Provide the (X, Y) coordinate of the cell's center where the given text is located.  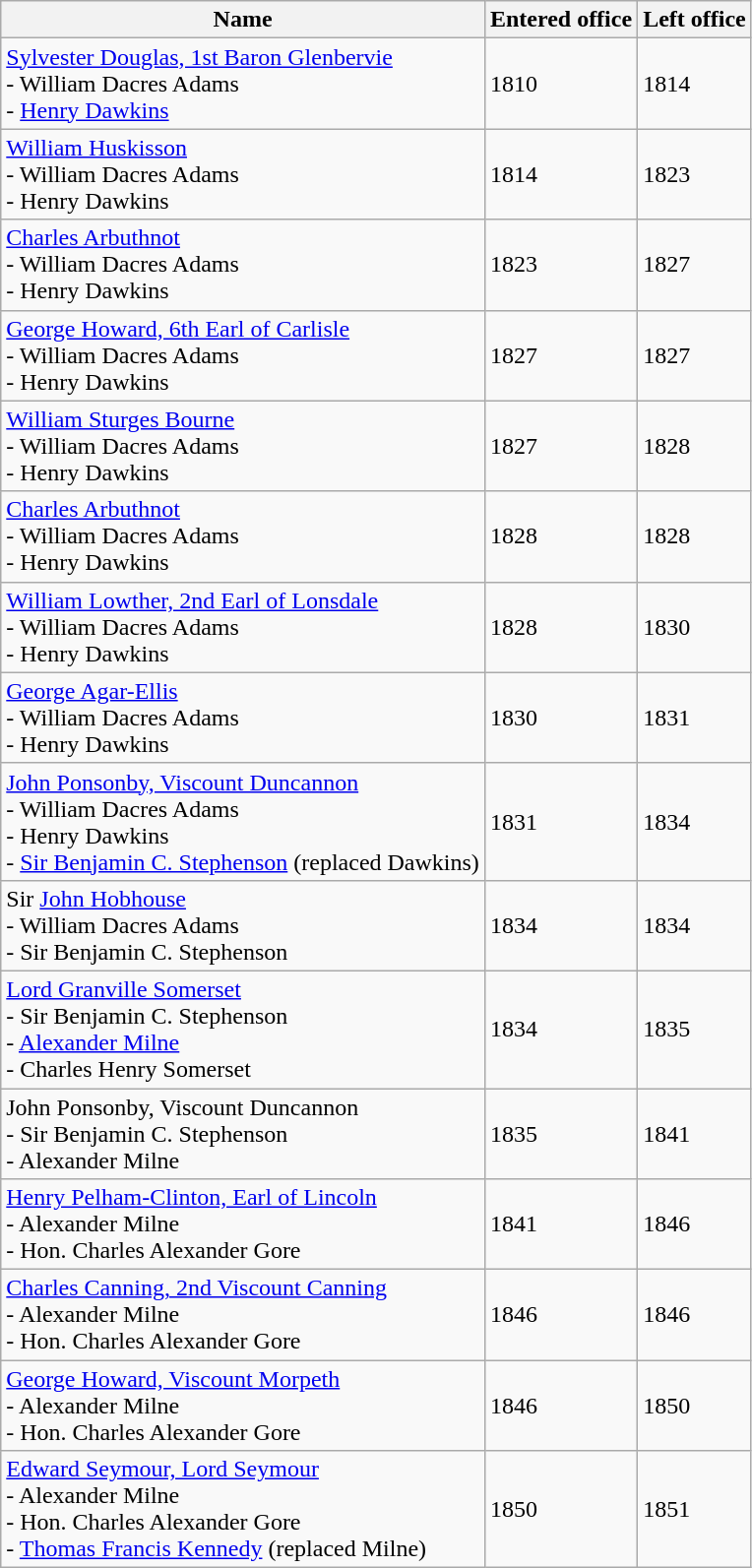
Henry Pelham-Clinton, Earl of Lincoln - Alexander Milne - Hon. Charles Alexander Gore (243, 1224)
George Howard, 6th Earl of Carlisle - William Dacres Adams - Henry Dawkins (243, 355)
Charles Canning, 2nd Viscount Canning - Alexander Milne - Hon. Charles Alexander Gore (243, 1315)
George Howard, Viscount Morpeth - Alexander Milne - Hon. Charles Alexander Gore (243, 1406)
Lord Granville Somerset - Sir Benjamin C. Stephenson - Alexander Milne - Charles Henry Somerset (243, 1030)
1851 (695, 1510)
Entered office (561, 20)
John Ponsonby, Viscount Duncannon - Sir Benjamin C. Stephenson - Alexander Milne (243, 1134)
William Lowther, 2nd Earl of Lonsdale - William Dacres Adams - Henry Dawkins (243, 627)
William Sturges Bourne - William Dacres Adams - Henry Dawkins (243, 446)
Left office (695, 20)
Edward Seymour, Lord Seymour - Alexander Milne - Hon. Charles Alexander Gore - Thomas Francis Kennedy (replaced Milne) (243, 1510)
Sir John Hobhouse - William Dacres Adams - Sir Benjamin C. Stephenson (243, 925)
John Ponsonby, Viscount Duncannon - William Dacres Adams - Henry Dawkins - Sir Benjamin C. Stephenson (replaced Dawkins) (243, 821)
Sylvester Douglas, 1st Baron Glenbervie - William Dacres Adams - Henry Dawkins (243, 84)
William Huskisson - William Dacres Adams - Henry Dawkins (243, 174)
Name (243, 20)
George Agar-Ellis - William Dacres Adams - Henry Dawkins (243, 718)
1810 (561, 84)
